Pinpoint the cell where the given text exists, returning its [x, y] midpoint coordinate. 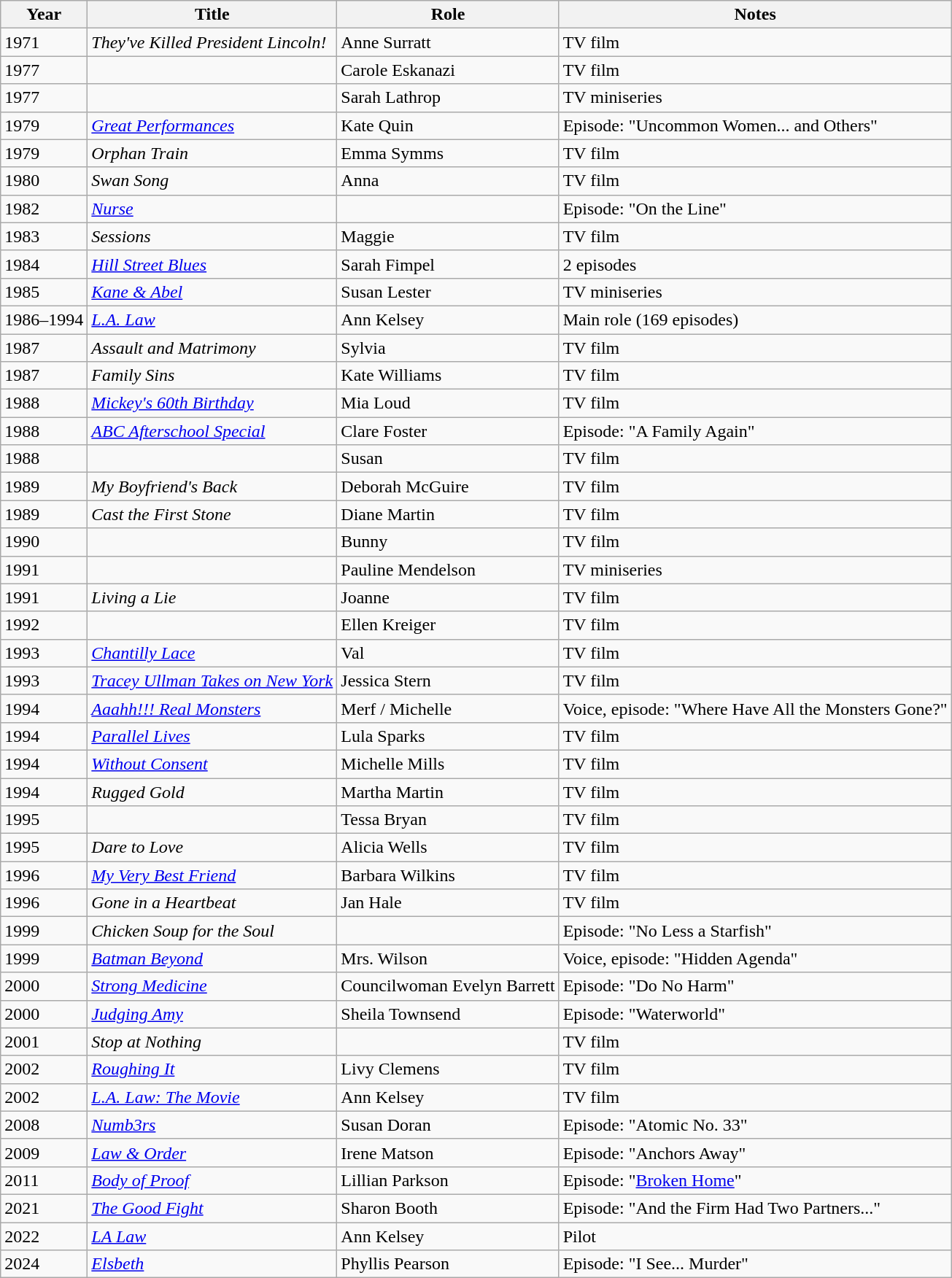
Main role (169 episodes) [755, 319]
2009 [44, 1153]
Mrs. Wilson [448, 958]
Phyllis Pearson [448, 1264]
Episode: "No Less a Starfish" [755, 931]
Living a Lie [212, 597]
2 episodes [755, 264]
LA Law [212, 1236]
1983 [44, 236]
Swan Song [212, 181]
1980 [44, 181]
Year [44, 15]
My Boyfriend's Back [212, 487]
Episode: "Do No Harm" [755, 986]
Sessions [212, 236]
2001 [44, 1042]
Chantilly Lace [212, 653]
Episode: "Waterworld" [755, 1014]
1982 [44, 209]
Sylvia [448, 348]
They've Killed President Lincoln! [212, 42]
Episode: "Uncommon Women... and Others" [755, 125]
2022 [44, 1236]
Lula Sparks [448, 736]
Episode: "On the Line" [755, 209]
Roughing It [212, 1069]
L.A. Law [212, 319]
Michelle Mills [448, 764]
Carole Eskanazi [448, 70]
Family Sins [212, 376]
Nurse [212, 209]
Numb3rs [212, 1125]
1986–1994 [44, 319]
Rugged Gold [212, 791]
1985 [44, 292]
Stop at Nothing [212, 1042]
Episode: "Anchors Away" [755, 1153]
Clare Foster [448, 431]
2024 [44, 1264]
Gone in a Heartbeat [212, 903]
2011 [44, 1180]
Kate Quin [448, 125]
L.A. Law: The Movie [212, 1097]
Merf / Michelle [448, 708]
Dare to Love [212, 848]
Sharon Booth [448, 1208]
ABC Afterschool Special [212, 431]
Barbara Wilkins [448, 875]
1971 [44, 42]
Elsbeth [212, 1264]
Notes [755, 15]
Title [212, 15]
Val [448, 653]
Parallel Lives [212, 736]
Pauline Mendelson [448, 570]
Great Performances [212, 125]
Kane & Abel [212, 292]
Without Consent [212, 764]
Cast the First Stone [212, 514]
Voice, episode: "Where Have All the Monsters Gone?" [755, 708]
Episode: "Atomic No. 33" [755, 1125]
Maggie [448, 236]
Ellen Kreiger [448, 625]
Episode: "A Family Again" [755, 431]
Joanne [448, 597]
Body of Proof [212, 1180]
Susan Lester [448, 292]
Voice, episode: "Hidden Agenda" [755, 958]
Episode: "Broken Home" [755, 1180]
Anne Surratt [448, 42]
The Good Fight [212, 1208]
Assault and Matrimony [212, 348]
Bunny [448, 542]
Martha Martin [448, 791]
2021 [44, 1208]
Batman Beyond [212, 958]
Role [448, 15]
Episode: "I See... Murder" [755, 1264]
Sheila Townsend [448, 1014]
1990 [44, 542]
Susan [448, 459]
Kate Williams [448, 376]
Anna [448, 181]
Sarah Lathrop [448, 98]
Pilot [755, 1236]
Lillian Parkson [448, 1180]
My Very Best Friend [212, 875]
Tracey Ullman Takes on New York [212, 681]
Law & Order [212, 1153]
Orphan Train [212, 153]
Aaahh!!! Real Monsters [212, 708]
Jan Hale [448, 903]
Tessa Bryan [448, 820]
Sarah Fimpel [448, 264]
Chicken Soup for the Soul [212, 931]
Deborah McGuire [448, 487]
Alicia Wells [448, 848]
1984 [44, 264]
Emma Symms [448, 153]
1992 [44, 625]
Irene Matson [448, 1153]
Strong Medicine [212, 986]
Councilwoman Evelyn Barrett [448, 986]
Episode: "And the Firm Had Two Partners..." [755, 1208]
Livy Clemens [448, 1069]
Mickey's 60th Birthday [212, 403]
Jessica Stern [448, 681]
2008 [44, 1125]
Judging Amy [212, 1014]
Hill Street Blues [212, 264]
Diane Martin [448, 514]
Susan Doran [448, 1125]
Mia Loud [448, 403]
